Identify which cell holds the provided text, then report its (x, y) central coordinate. 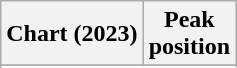
Peakposition (189, 34)
Chart (2023) (72, 34)
